Capture the cell that displays the provided text and extract its (X, Y) central coordinate. 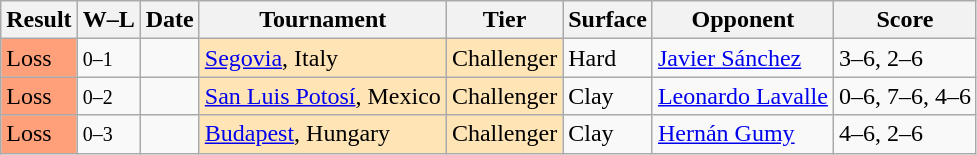
Score (904, 20)
Date (170, 20)
3–6, 2–6 (904, 58)
San Luis Potosí, Mexico (322, 96)
Leonardo Lavalle (742, 96)
Hard (608, 58)
Tier (504, 20)
4–6, 2–6 (904, 134)
0–3 (108, 134)
Opponent (742, 20)
Javier Sánchez (742, 58)
0–6, 7–6, 4–6 (904, 96)
0–1 (108, 58)
W–L (108, 20)
Surface (608, 20)
Tournament (322, 20)
Segovia, Italy (322, 58)
Budapest, Hungary (322, 134)
0–2 (108, 96)
Result (39, 20)
Hernán Gumy (742, 134)
